Output the [x, y] coordinate of the center of the cell containing the given text.  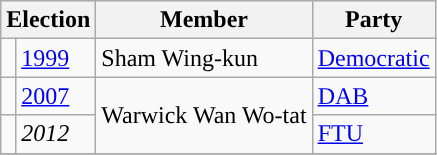
Election [48, 20]
Party [374, 20]
1999 [56, 58]
2012 [56, 134]
2007 [56, 96]
Sham Wing-kun [204, 58]
FTU [374, 134]
Member [204, 20]
Warwick Wan Wo-tat [204, 115]
Democratic [374, 58]
DAB [374, 96]
